For the text-containing cell, return its midpoint in (X, Y) coordinate format. 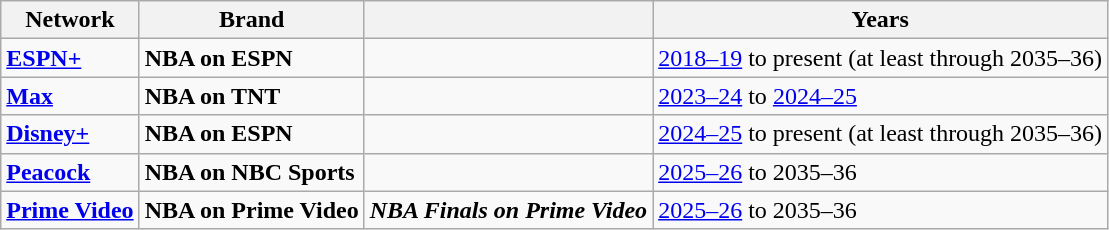
Brand (252, 20)
NBA Finals on Prime Video (508, 210)
Years (880, 20)
Disney+ (70, 134)
NBA on NBC Sports (252, 172)
2018–19 to present (at least through 2035–36) (880, 58)
NBA on TNT (252, 96)
Peacock (70, 172)
Prime Video (70, 210)
Max (70, 96)
2024–25 to present (at least through 2035–36) (880, 134)
Network (70, 20)
NBA on Prime Video (252, 210)
2023–24 to 2024–25 (880, 96)
ESPN+ (70, 58)
